Output the [x, y] coordinate of the center of the cell containing the given text.  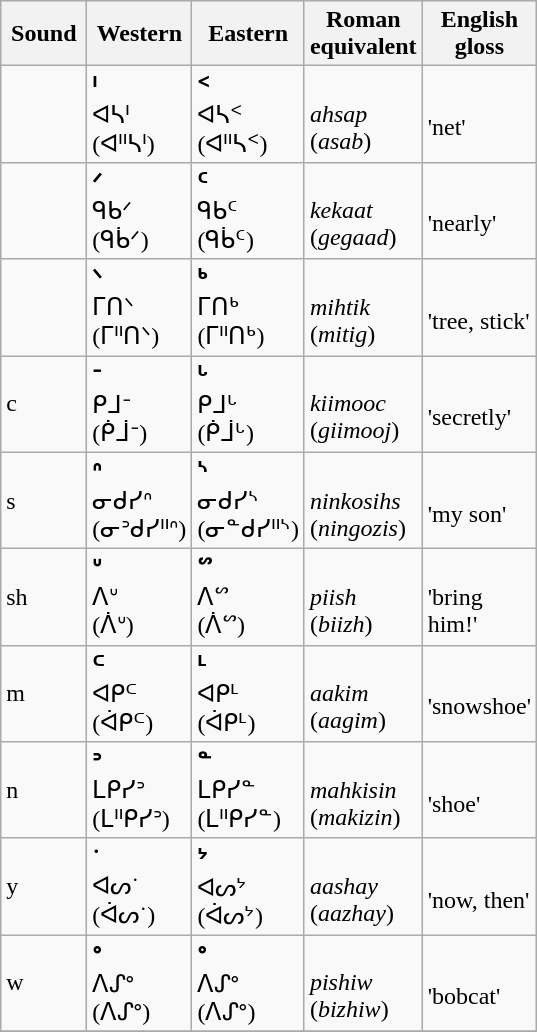
mihtik(mitig) [363, 308]
ᐢᓂᑯᓯᐢ(ᓂᐣᑯᓯᐦᐢ) [140, 500]
piish(biizh) [363, 598]
English gloss [479, 34]
ᒻᐊᑭᒻ(ᐋᑭᒻ) [248, 694]
'my son' [479, 500]
c [44, 404]
ᐡᐱᐡ(ᐲᐡ) [140, 598]
m [44, 694]
ᒼᐊᑭᒼ(ᐋᑭᒼ) [140, 694]
'now, then' [479, 886]
y [44, 886]
kekaat(gegaad) [363, 210]
˙ᐊᔕ˙(ᐋᔕ˙) [140, 886]
ᐣᒪᑭᓯᐣ(ᒪᐦᑭᓯᐣ) [140, 790]
ᑊᐊᓴᑊ(ᐊᐦᓴᑊ) [140, 114]
ᐠᒥᑎᐠ(ᒥᐦᑎᐠ) [140, 308]
w [44, 984]
Sound [44, 34]
aakim(aagim) [363, 694]
ahsap(asab) [363, 114]
sh [44, 598]
kiimooc(giimooj) [363, 404]
'tree, stick' [479, 308]
ninkosihs(ningozis) [363, 500]
ᒡᑭᒧᒡ(ᑮᒨᒡ) [248, 404]
ᑦᑫᑲᑦ(ᑫᑳᑦ) [248, 210]
ᓐᒪᑭᓯᓐ(ᒪᐦᑭᓯᓐ) [248, 790]
'net' [479, 114]
ᔥᐱᔥ(ᐲᔥ) [248, 598]
s [44, 500]
'secretly' [479, 404]
ᐨᑭᒧᐨ(ᑮᒨᐨ) [140, 404]
Eastern [248, 34]
ᑉᐊᓴᑉ(ᐊᐦᓴᑉ) [248, 114]
'bobcat' [479, 984]
'snowshoe' [479, 694]
ᔾᐊᔕᔾ(ᐋᔕᔾ) [248, 886]
Roman equivalent [363, 34]
pishiw(bizhiw) [363, 984]
Western [140, 34]
'bring him!' [479, 598]
'shoe' [479, 790]
ᒃᒥᑎᒃ(ᒥᐦᑎᒃ) [248, 308]
ᔅᓂᑯᓯᔅ(ᓂᓐᑯᓯᐦᔅ) [248, 500]
n [44, 790]
mahkisin(makizin) [363, 790]
ᐟᑫᑲᐟ(ᑫᑳᐟ) [140, 210]
'nearly' [479, 210]
aashay(aazhay) [363, 886]
